Search for the cell housing the specified text and yield its [X, Y] center coordinate. 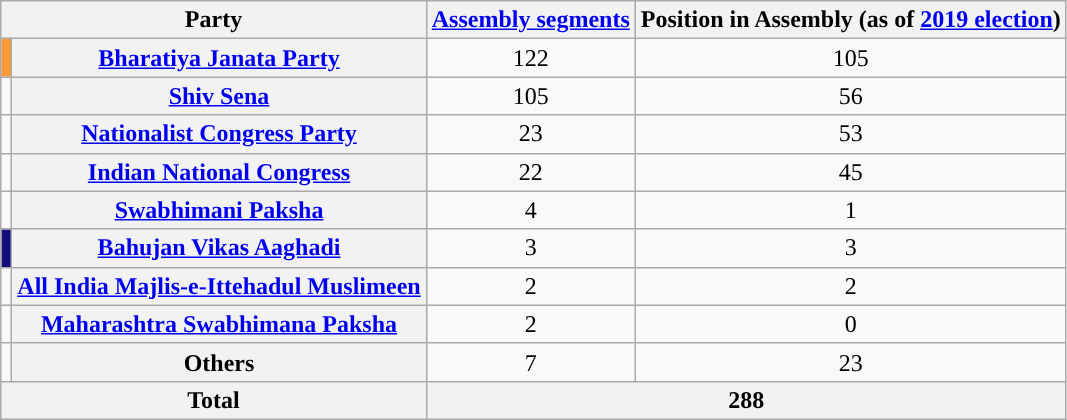
288 [746, 400]
Others [219, 362]
7 [530, 362]
45 [850, 172]
122 [530, 58]
Indian National Congress [219, 172]
53 [850, 134]
56 [850, 96]
Position in Assembly (as of 2019 election) [850, 20]
Bahujan Vikas Aaghadi [219, 248]
Shiv Sena [219, 96]
Total [214, 400]
1 [850, 210]
4 [530, 210]
All India Majlis-e-Ittehadul Muslimeen [219, 286]
0 [850, 324]
22 [530, 172]
Swabhimani Paksha [219, 210]
Maharashtra Swabhimana Paksha [219, 324]
Nationalist Congress Party [219, 134]
Bharatiya Janata Party [219, 58]
Party [214, 20]
Assembly segments [530, 20]
